Return [x, y] of the center of cell containing provided text 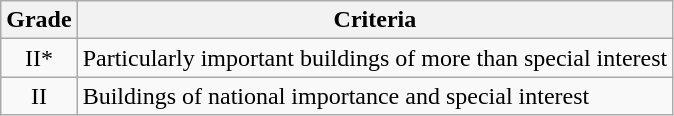
Buildings of national importance and special interest [375, 96]
Criteria [375, 20]
II* [39, 58]
II [39, 96]
Particularly important buildings of more than special interest [375, 58]
Grade [39, 20]
